Find where the given text appears and provide that cell's center as [x, y] coordinate. 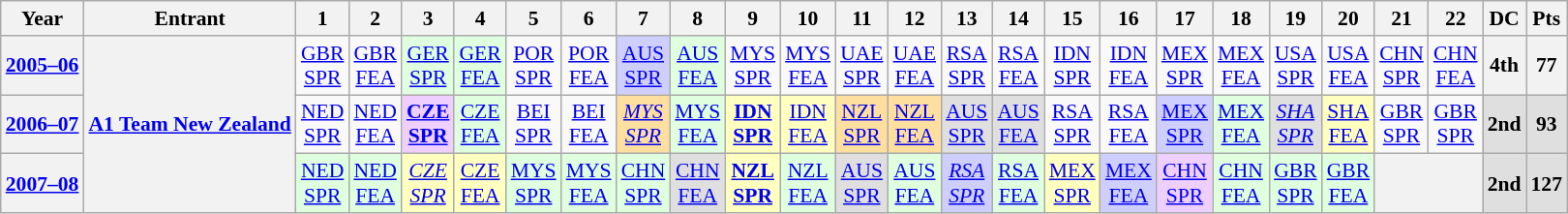
SHAFEA [1349, 124]
93 [1547, 124]
2 [376, 18]
USAFEA [1349, 66]
DC [1504, 18]
77 [1547, 66]
BEISPR [534, 124]
Entrant [190, 18]
1 [323, 18]
4th [1504, 66]
18 [1241, 18]
3 [428, 18]
15 [1072, 18]
19 [1295, 18]
GERSPR [428, 66]
11 [861, 18]
2005–06 [43, 66]
22 [1456, 18]
5 [534, 18]
UAEFEA [915, 66]
8 [697, 18]
SHASPR [1295, 124]
BEIFEA [588, 124]
20 [1349, 18]
A1 Team New Zealand [190, 124]
2006–07 [43, 124]
12 [915, 18]
USASPR [1295, 66]
7 [644, 18]
PORFEA [588, 66]
6 [588, 18]
GERFEA [480, 66]
2007–08 [43, 184]
Pts [1547, 18]
9 [753, 18]
PORSPR [534, 66]
14 [1018, 18]
21 [1402, 18]
16 [1129, 18]
13 [966, 18]
10 [807, 18]
Year [43, 18]
UAESPR [861, 66]
127 [1547, 184]
4 [480, 18]
17 [1185, 18]
